For the text-containing cell, return its midpoint in [x, y] coordinate format. 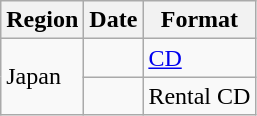
Format [200, 20]
CD [200, 58]
Region [42, 20]
Japan [42, 77]
Date [114, 20]
Rental CD [200, 96]
